Identify which cell holds the provided text, then report its (X, Y) central coordinate. 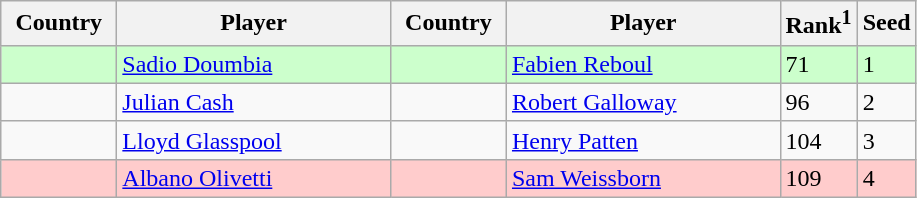
2 (886, 102)
4 (886, 178)
71 (818, 64)
96 (818, 102)
Henry Patten (643, 140)
Seed (886, 24)
Fabien Reboul (643, 64)
109 (818, 178)
Sam Weissborn (643, 178)
104 (818, 140)
Lloyd Glasspool (254, 140)
1 (886, 64)
Sadio Doumbia (254, 64)
Robert Galloway (643, 102)
Julian Cash (254, 102)
Rank1 (818, 24)
3 (886, 140)
Albano Olivetti (254, 178)
